From the cell containing the given text, extract its center point as (X, Y) coordinate. 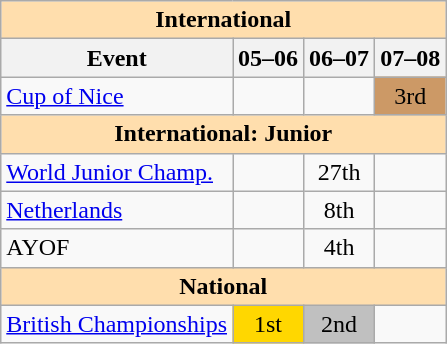
07–08 (410, 58)
Event (117, 58)
8th (340, 210)
Netherlands (117, 210)
AYOF (117, 248)
05–06 (268, 58)
2nd (340, 324)
Cup of Nice (117, 96)
International: Junior (224, 134)
06–07 (340, 58)
British Championships (117, 324)
27th (340, 172)
3rd (410, 96)
National (224, 286)
1st (268, 324)
4th (340, 248)
International (224, 20)
World Junior Champ. (117, 172)
